Capture the cell that displays the provided text and extract its (x, y) central coordinate. 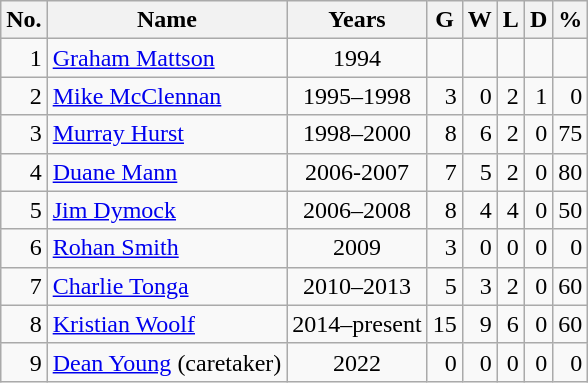
G (444, 20)
Charlie Tonga (167, 286)
D (538, 20)
L (510, 20)
1994 (357, 58)
1995–1998 (357, 96)
Jim Dymock (167, 210)
80 (570, 172)
Duane Mann (167, 172)
% (570, 20)
50 (570, 210)
2006–2008 (357, 210)
Dean Young (caretaker) (167, 362)
No. (24, 20)
Name (167, 20)
2009 (357, 248)
15 (444, 324)
2010–2013 (357, 286)
Mike McClennan (167, 96)
1998–2000 (357, 134)
Murray Hurst (167, 134)
75 (570, 134)
Graham Mattson (167, 58)
Rohan Smith (167, 248)
Years (357, 20)
Kristian Woolf (167, 324)
W (480, 20)
2014–present (357, 324)
2022 (357, 362)
2006-2007 (357, 172)
